Return the (X, Y) coordinate for the center point of the cell that contains the specified text.  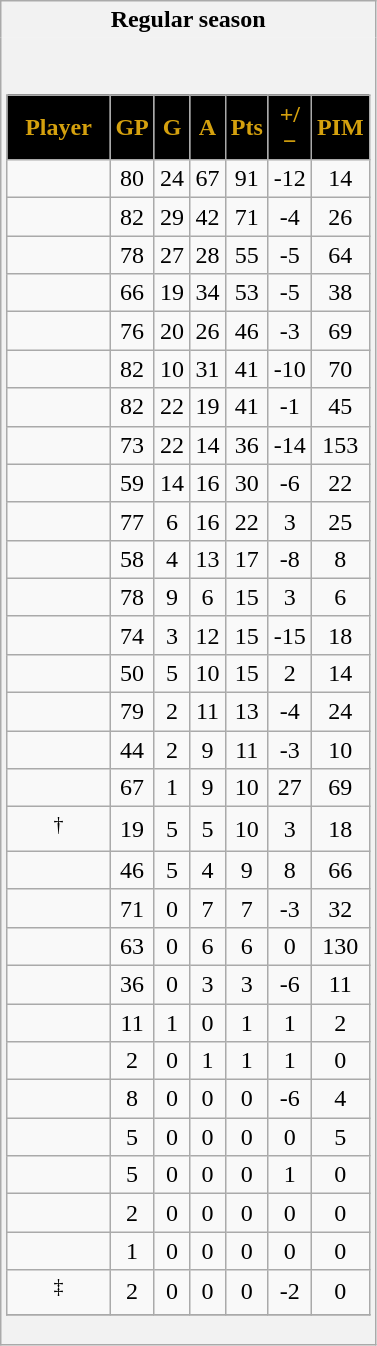
32 (340, 908)
70 (340, 369)
12 (208, 635)
† (58, 830)
64 (340, 255)
74 (132, 635)
30 (246, 483)
20 (172, 331)
A (208, 128)
-15 (290, 635)
80 (132, 179)
-2 (290, 1292)
91 (246, 179)
G (172, 128)
‡ (58, 1292)
-1 (290, 407)
55 (246, 255)
GP (132, 128)
-8 (290, 559)
44 (132, 750)
79 (132, 712)
130 (340, 946)
25 (340, 521)
45 (340, 407)
17 (246, 559)
PIM (340, 128)
31 (208, 369)
-12 (290, 179)
58 (132, 559)
29 (172, 217)
42 (208, 217)
59 (132, 483)
73 (132, 445)
63 (132, 946)
53 (246, 293)
Regular season (188, 20)
+/− (290, 128)
153 (340, 445)
50 (132, 673)
-14 (290, 445)
76 (132, 331)
-10 (290, 369)
Pts (246, 128)
34 (208, 293)
Player (58, 128)
77 (132, 521)
38 (340, 293)
28 (208, 255)
